Search for the cell housing the specified text and yield its (x, y) center coordinate. 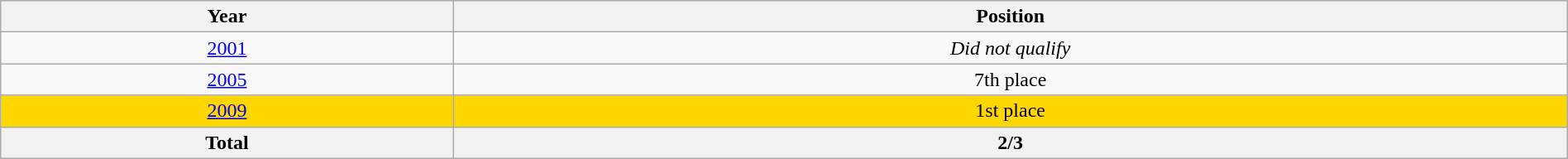
Year (227, 17)
2/3 (1011, 142)
2005 (227, 79)
2009 (227, 111)
Position (1011, 17)
Total (227, 142)
1st place (1011, 111)
2001 (227, 48)
Did not qualify (1011, 48)
7th place (1011, 79)
